Output the [X, Y] coordinate of the center of the cell containing the given text.  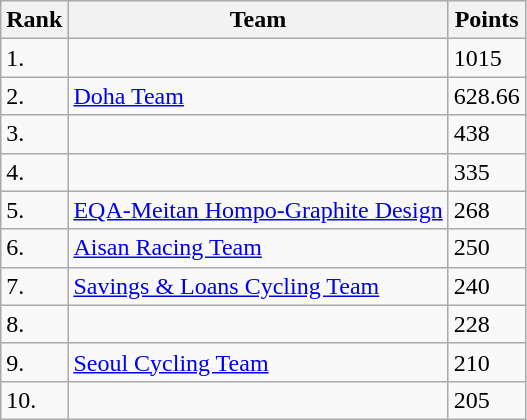
Team [258, 20]
5. [34, 210]
228 [486, 324]
8. [34, 324]
250 [486, 248]
9. [34, 362]
3. [34, 134]
Savings & Loans Cycling Team [258, 286]
Doha Team [258, 96]
335 [486, 172]
Rank [34, 20]
240 [486, 286]
438 [486, 134]
4. [34, 172]
268 [486, 210]
210 [486, 362]
628.66 [486, 96]
7. [34, 286]
Seoul Cycling Team [258, 362]
1015 [486, 58]
Points [486, 20]
1. [34, 58]
205 [486, 400]
10. [34, 400]
2. [34, 96]
Aisan Racing Team [258, 248]
EQA-Meitan Hompo-Graphite Design [258, 210]
6. [34, 248]
